Determine the (x, y) coordinate at the center of the cell enclosing the given text.  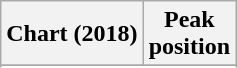
Peakposition (189, 34)
Chart (2018) (72, 34)
